For the text-containing cell, return its midpoint in (x, y) coordinate format. 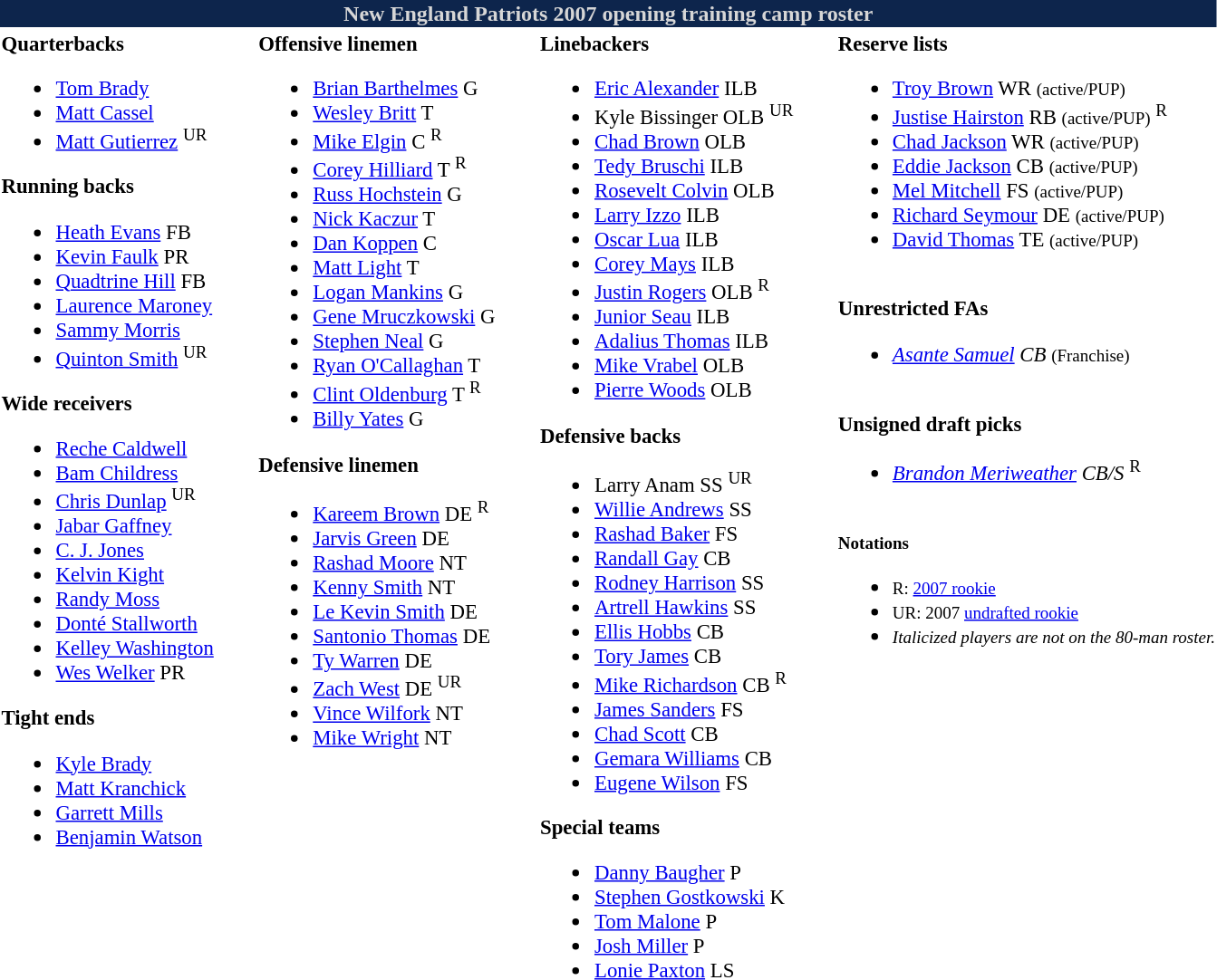
New England Patriots 2007 opening training camp roster (608, 14)
